Extract the [x, y] coordinate from the center of the cell holding the provided text.  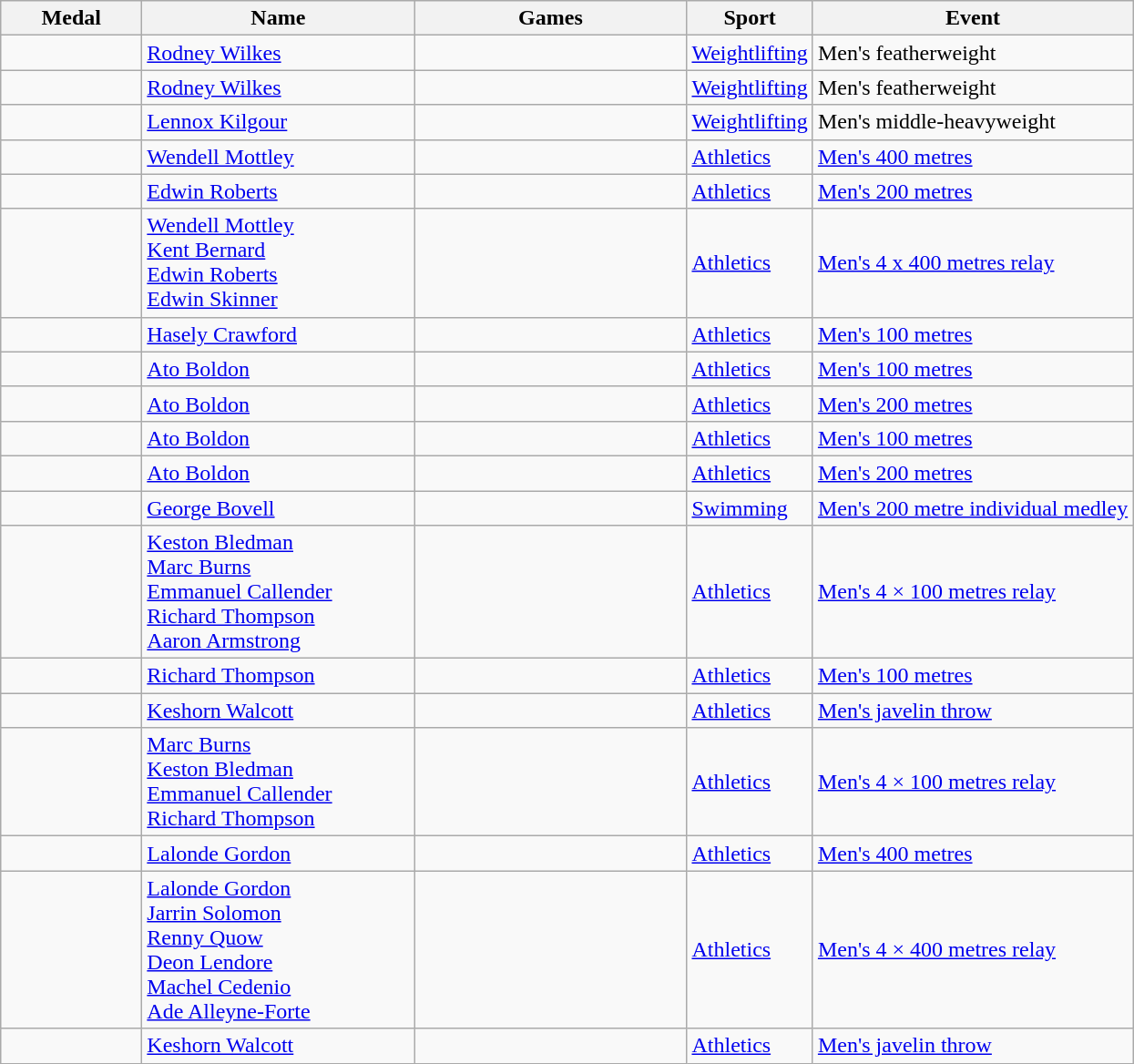
Marc BurnsKeston BledmanEmmanuel CallenderRichard Thompson [279, 782]
Wendell Mottley [279, 157]
Edwin Roberts [279, 191]
Richard Thompson [279, 676]
Men's middle-heavyweight [973, 122]
Name [279, 18]
Sport [750, 18]
Hasely Crawford [279, 334]
Men's 4 × 400 metres relay [973, 949]
George Bovell [279, 507]
Men's 4 x 400 metres relay [973, 262]
Wendell MottleyKent BernardEdwin RobertsEdwin Skinner [279, 262]
Lennox Kilgour [279, 122]
Medal [71, 18]
Event [973, 18]
Lalonde GordonJarrin SolomonRenny QuowDeon LendoreMachel CedenioAde Alleyne-Forte [279, 949]
Men's 200 metre individual medley [973, 507]
Keston BledmanMarc BurnsEmmanuel CallenderRichard ThompsonAaron Armstrong [279, 592]
Swimming [750, 507]
Games [550, 18]
Lalonde Gordon [279, 854]
